Find where the given text appears and provide that cell's center as (x, y) coordinate. 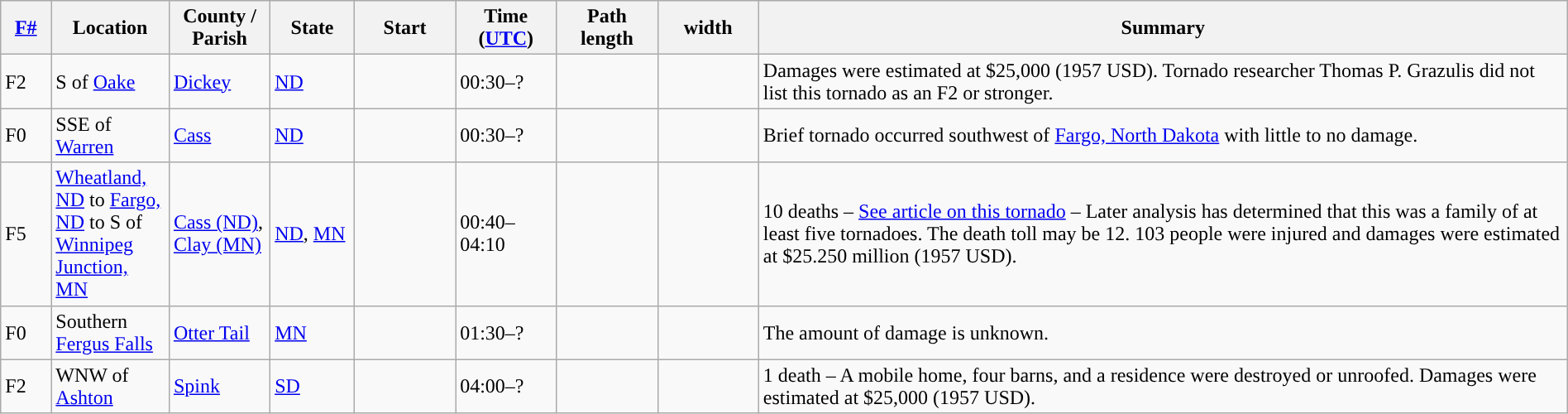
Summary (1163, 28)
Otter Tail (219, 333)
Location (111, 28)
F# (26, 28)
WNW of Ashton (111, 386)
SSE of Warren (111, 136)
Path length (607, 28)
1 death – A mobile home, four barns, and a residence were destroyed or unroofed. Damages were estimated at $25,000 (1957 USD). (1163, 386)
Dickey (219, 81)
01:30–? (506, 333)
Southern Fergus Falls (111, 333)
County / Parish (219, 28)
S of Oake (111, 81)
Spink (219, 386)
Start (404, 28)
F5 (26, 233)
ND, MN (313, 233)
Brief tornado occurred southwest of Fargo, North Dakota with little to no damage. (1163, 136)
width (708, 28)
Wheatland, ND to Fargo, ND to S of Winnipeg Junction, MN (111, 233)
Cass (219, 136)
State (313, 28)
SD (313, 386)
04:00–? (506, 386)
Time (UTC) (506, 28)
MN (313, 333)
00:40–04:10 (506, 233)
The amount of damage is unknown. (1163, 333)
Damages were estimated at $25,000 (1957 USD). Tornado researcher Thomas P. Grazulis did not list this tornado as an F2 or stronger. (1163, 81)
Cass (ND), Clay (MN) (219, 233)
